Identify which cell holds the provided text, then report its (X, Y) central coordinate. 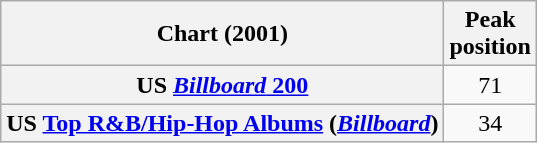
Chart (2001) (222, 34)
71 (490, 85)
US Top R&B/Hip-Hop Albums (Billboard) (222, 123)
Peak position (490, 34)
US Billboard 200 (222, 85)
34 (490, 123)
